Capture the cell that displays the provided text and extract its [X, Y] central coordinate. 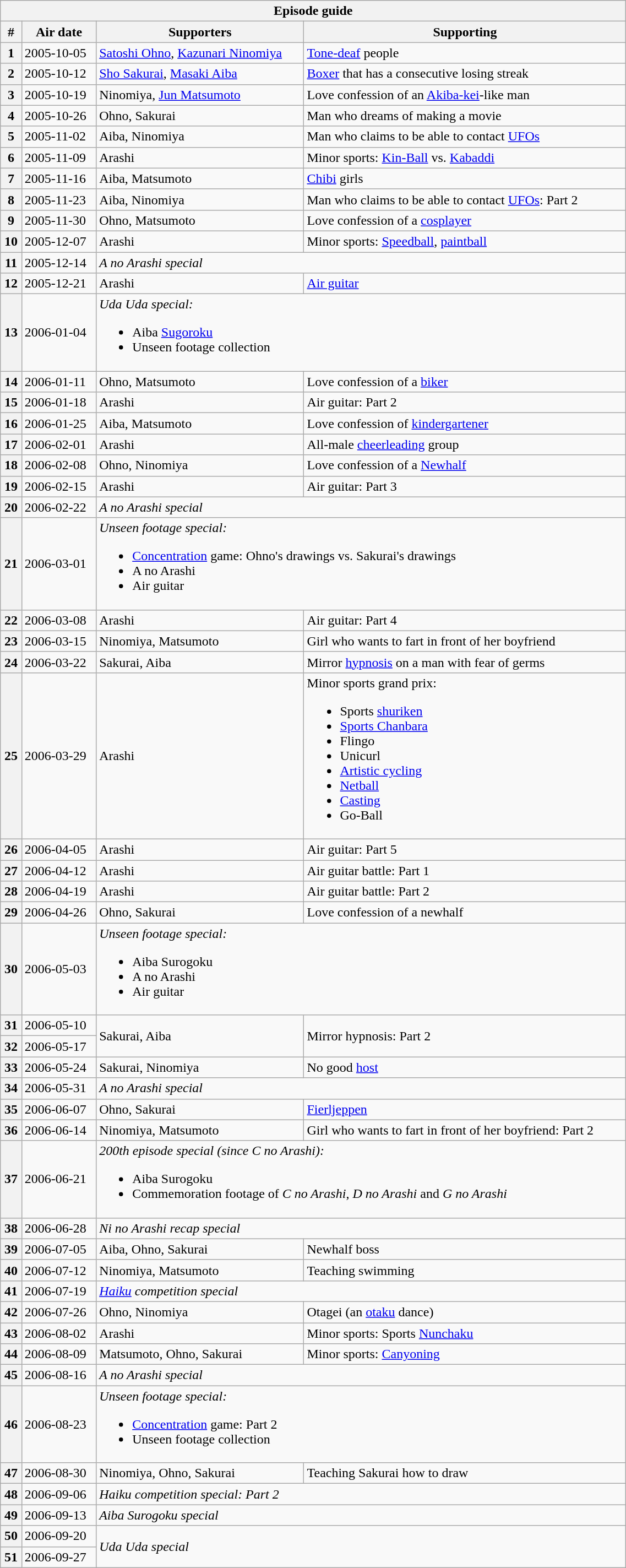
21 [11, 564]
2005-11-02 [58, 137]
Man who claims to be able to contact UFOs: Part 2 [465, 199]
Minor sports: Speedball, paintball [465, 241]
Man who dreams of making a movie [465, 116]
43 [11, 1333]
36 [11, 1130]
Haiku competition special: Part 2 [361, 1494]
# [11, 32]
Chibi girls [465, 178]
Girl who wants to fart in front of her boyfriend: Part 2 [465, 1130]
Teaching swimming [465, 1270]
Tone-deaf people [465, 53]
2006-06-21 [58, 1179]
39 [11, 1249]
2006-09-06 [58, 1494]
2006-03-29 [58, 756]
20 [11, 507]
Uda Uda special [361, 1547]
Otagei (an otaku dance) [465, 1312]
Mirror hypnosis: Part 2 [465, 1036]
Boxer that has a consecutive losing streak [465, 74]
Sakurai, Ninomiya [200, 1067]
26 [11, 849]
Mirror hypnosis on a man with fear of germs [465, 662]
46 [11, 1424]
22 [11, 620]
38 [11, 1228]
2006-01-25 [58, 424]
Love confession of a cosplayer [465, 220]
10 [11, 241]
24 [11, 662]
2006-04-05 [58, 849]
Ni no Arashi recap special [361, 1228]
Unseen footage special:Concentration game: Ohno's drawings vs. Sakurai's drawingsA no ArashiAir guitar [361, 564]
2006-04-19 [58, 892]
2006-02-22 [58, 507]
2006-03-01 [58, 564]
16 [11, 424]
2006-06-07 [58, 1109]
Ninomiya, Ohno, Sakurai [200, 1473]
2006-05-31 [58, 1088]
2006-06-28 [58, 1228]
2006-08-30 [58, 1473]
15 [11, 403]
Love confession of an Akiba-kei-like man [465, 95]
2006-03-22 [58, 662]
2 [11, 74]
Ninomiya, Jun Matsumoto [200, 95]
40 [11, 1270]
27 [11, 871]
2006-03-15 [58, 641]
Episode guide [313, 11]
25 [11, 756]
Satoshi Ohno, Kazunari Ninomiya [200, 53]
2005-11-23 [58, 199]
200th episode special (since C no Arashi):Aiba SurogokuCommemoration footage of C no Arashi, D no Arashi and G no Arashi [361, 1179]
51 [11, 1557]
2006-07-26 [58, 1312]
2006-09-13 [58, 1515]
Teaching Sakurai how to draw [465, 1473]
2006-06-14 [58, 1130]
Aiba, Ohno, Sakurai [200, 1249]
Air guitar: Part 5 [465, 849]
12 [11, 284]
35 [11, 1109]
2005-10-26 [58, 116]
42 [11, 1312]
7 [11, 178]
2005-11-30 [58, 220]
4 [11, 116]
2006-09-27 [58, 1557]
Supporters [200, 32]
Minor sports grand prix:Sports shurikenSports ChanbaraFlingoUnicurlArtistic cyclingNetballCastingGo-Ball [465, 756]
8 [11, 199]
2006-09-20 [58, 1536]
2006-05-17 [58, 1046]
2006-08-02 [58, 1333]
18 [11, 465]
Air guitar: Part 3 [465, 486]
2006-01-18 [58, 403]
2006-04-26 [58, 913]
Air guitar [465, 284]
2006-08-09 [58, 1354]
2006-08-23 [58, 1424]
31 [11, 1026]
2006-02-01 [58, 444]
37 [11, 1179]
Air guitar battle: Part 2 [465, 892]
All-male cheerleading group [465, 444]
2006-05-24 [58, 1067]
1 [11, 53]
47 [11, 1473]
Fierljeppen [465, 1109]
2006-05-10 [58, 1026]
9 [11, 220]
19 [11, 486]
6 [11, 158]
Minor sports: Kin-Ball vs. Kabaddi [465, 158]
2006-07-12 [58, 1270]
33 [11, 1067]
50 [11, 1536]
Love confession of a Newhalf [465, 465]
No good host [465, 1067]
2006-03-08 [58, 620]
Unseen footage special:Concentration game: Part 2Unseen footage collection [361, 1424]
Love confession of a newhalf [465, 913]
Air guitar: Part 2 [465, 403]
Minor sports: Canyoning [465, 1354]
2005-12-21 [58, 284]
Air date [58, 32]
23 [11, 641]
2005-12-07 [58, 241]
Sho Sakurai, Masaki Aiba [200, 74]
Air guitar: Part 4 [465, 620]
2006-01-04 [58, 333]
2006-07-05 [58, 1249]
2005-10-05 [58, 53]
13 [11, 333]
2006-08-16 [58, 1375]
30 [11, 969]
Minor sports: Sports Nunchaku [465, 1333]
2006-02-15 [58, 486]
2005-11-09 [58, 158]
Aiba Surogoku special [361, 1515]
34 [11, 1088]
49 [11, 1515]
2005-10-12 [58, 74]
29 [11, 913]
Girl who wants to fart in front of her boyfriend [465, 641]
Haiku competition special [361, 1291]
Air guitar battle: Part 1 [465, 871]
Love confession of a biker [465, 382]
2006-05-03 [58, 969]
28 [11, 892]
17 [11, 444]
14 [11, 382]
Uda Uda special:Aiba SugorokuUnseen footage collection [361, 333]
2006-02-08 [58, 465]
Man who claims to be able to contact UFOs [465, 137]
Matsumoto, Ohno, Sakurai [200, 1354]
2006-04-12 [58, 871]
2005-12-14 [58, 263]
44 [11, 1354]
2005-10-19 [58, 95]
5 [11, 137]
48 [11, 1494]
Newhalf boss [465, 1249]
3 [11, 95]
41 [11, 1291]
45 [11, 1375]
Unseen footage special:Aiba SurogokuA no ArashiAir guitar [361, 969]
2006-07-19 [58, 1291]
2005-11-16 [58, 178]
Supporting [465, 32]
Love confession of kindergartener [465, 424]
11 [11, 263]
2006-01-11 [58, 382]
32 [11, 1046]
